Determine the (x, y) coordinate at the center of the cell enclosing the given text.  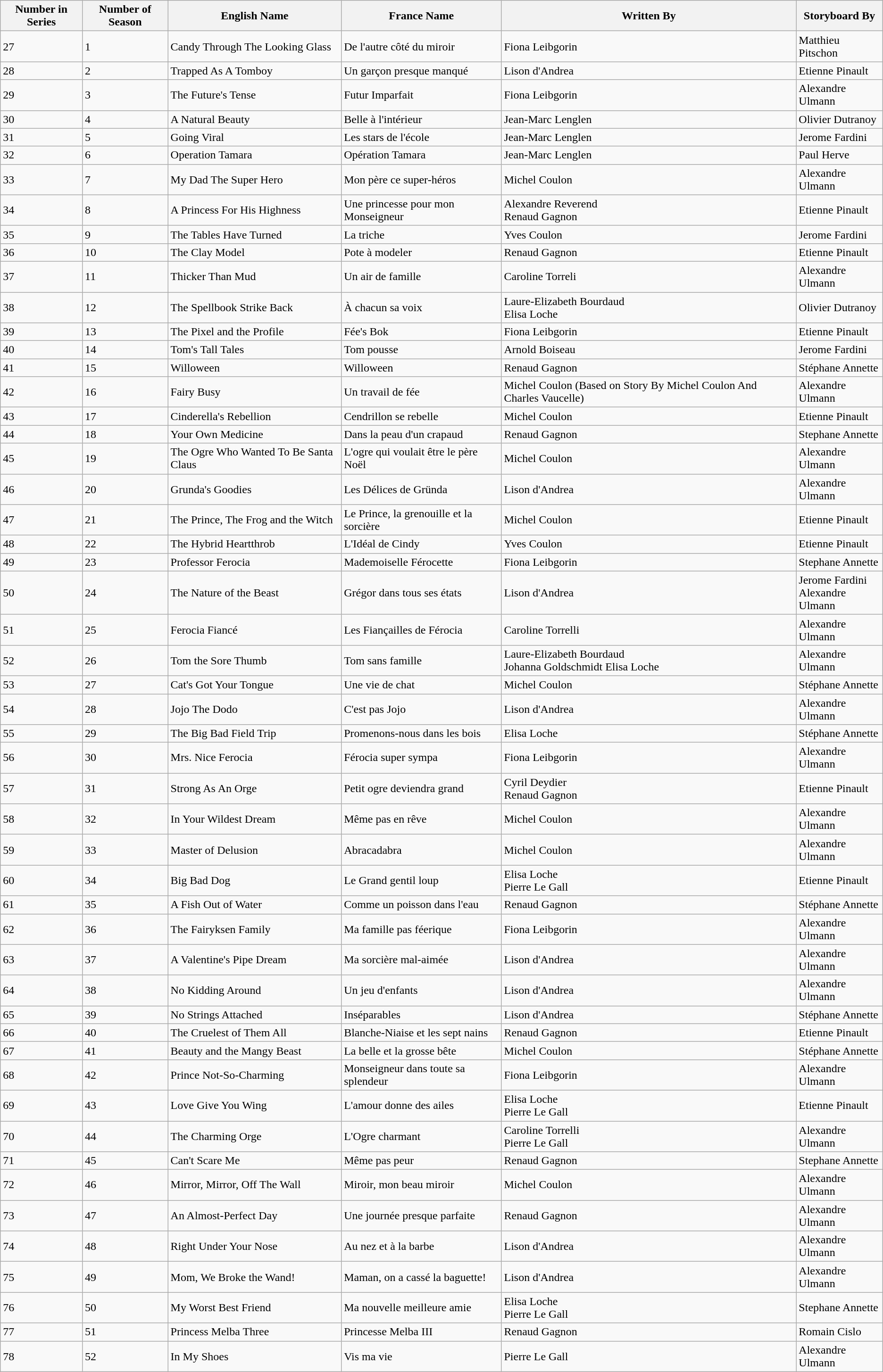
26 (125, 660)
Dans la peau d'un crapaud (422, 434)
69 (42, 1105)
The Tables Have Turned (255, 234)
Laure-Elizabeth BourdaudElisa Loche (649, 307)
The Cruelest of Them All (255, 1033)
The Fairyksen Family (255, 929)
59 (42, 850)
25 (125, 630)
Thicker Than Mud (255, 276)
A Fish Out of Water (255, 905)
Une vie de chat (422, 685)
65 (42, 1015)
Alexandre ReverendRenaud Gagnon (649, 210)
Candy Through The Looking Glass (255, 46)
10 (125, 252)
The Hybrid Heartthrob (255, 544)
In Your Wildest Dream (255, 819)
61 (42, 905)
19 (125, 458)
Arnold Boiseau (649, 350)
Maman, on a cassé la baguette! (422, 1277)
22 (125, 544)
75 (42, 1277)
8 (125, 210)
Right Under Your Nose (255, 1247)
15 (125, 368)
L'Ogre charmant (422, 1136)
Jojo The Dodo (255, 709)
Mirror, Mirror, Off The Wall (255, 1185)
The Ogre Who Wanted To Be Santa Claus (255, 458)
Written By (649, 16)
La triche (422, 234)
77 (42, 1332)
In My Shoes (255, 1356)
Fairy Busy (255, 392)
Grunda's Goodies (255, 489)
Caroline TorrelliPierre Le Gall (649, 1136)
16 (125, 392)
Beauty and the Mangy Beast (255, 1050)
73 (42, 1215)
Grégor dans tous ses états (422, 593)
74 (42, 1247)
Storyboard By (840, 16)
Strong As An Orge (255, 788)
C'est pas Jojo (422, 709)
Going Viral (255, 137)
Miroir, mon beau miroir (422, 1185)
Le Prince, la grenouille et la sorcière (422, 520)
The Pixel and the Profile (255, 332)
Elisa Loche (649, 734)
Number of Season (125, 16)
1 (125, 46)
Mademoiselle Férocette (422, 562)
9 (125, 234)
Master of Delusion (255, 850)
55 (42, 734)
De l'autre côté du miroir (422, 46)
Prince Not-So-Charming (255, 1075)
6 (125, 155)
17 (125, 416)
60 (42, 881)
14 (125, 350)
Même pas en rêve (422, 819)
L'Idéal de Cindy (422, 544)
Vis ma vie (422, 1356)
Mrs. Nice Ferocia (255, 758)
Cendrillon se rebelle (422, 416)
24 (125, 593)
Your Own Medicine (255, 434)
The Spellbook Strike Back (255, 307)
Petit ogre deviendra grand (422, 788)
Caroline Torreli (649, 276)
Monseigneur dans toute sa splendeur (422, 1075)
70 (42, 1136)
The Future's Tense (255, 95)
67 (42, 1050)
The Charming Orge (255, 1136)
Blanche-Niaise et les sept nains (422, 1033)
No Kidding Around (255, 990)
Mon père ce super-héros (422, 179)
A Princess For His Highness (255, 210)
Princesse Melba III (422, 1332)
Cinderella's Rebellion (255, 416)
54 (42, 709)
The Nature of the Beast (255, 593)
4 (125, 119)
Les Délices de Gründa (422, 489)
Cyril DeydierRenaud Gagnon (649, 788)
A Valentine's Pipe Dream (255, 960)
Une princesse pour mon Monseigneur (422, 210)
71 (42, 1161)
Ma sorcière mal-aimée (422, 960)
57 (42, 788)
Pierre Le Gall (649, 1356)
The Prince, The Frog and the Witch (255, 520)
Les Fiançailles de Férocia (422, 630)
Un air de famille (422, 276)
The Clay Model (255, 252)
Love Give You Wing (255, 1105)
English Name (255, 16)
Trapped As A Tomboy (255, 71)
L'ogre qui voulait être le père Noël (422, 458)
L'amour donne des ailes (422, 1105)
Abracadabra (422, 850)
Opération Tamara (422, 155)
Princess Melba Three (255, 1332)
63 (42, 960)
Un travail de fée (422, 392)
23 (125, 562)
Pote à modeler (422, 252)
64 (42, 990)
France Name (422, 16)
Mom, We Broke the Wand! (255, 1277)
Futur Imparfait (422, 95)
62 (42, 929)
Fée's Bok (422, 332)
13 (125, 332)
66 (42, 1033)
20 (125, 489)
Tom's Tall Tales (255, 350)
Big Bad Dog (255, 881)
Belle à l'intérieur (422, 119)
Un jeu d'enfants (422, 990)
53 (42, 685)
3 (125, 95)
À chacun sa voix (422, 307)
Même pas peur (422, 1161)
Paul Herve (840, 155)
Tom pousse (422, 350)
2 (125, 71)
My Worst Best Friend (255, 1308)
Inséparables (422, 1015)
Can't Scare Me (255, 1161)
Jerome FardiniAlexandre Ulmann (840, 593)
Matthieu Pitschon (840, 46)
Comme un poisson dans l'eau (422, 905)
Michel Coulon (Based on Story By Michel Coulon And Charles Vaucelle) (649, 392)
Tom the Sore Thumb (255, 660)
Les stars de l'école (422, 137)
78 (42, 1356)
La belle et la grosse bête (422, 1050)
72 (42, 1185)
Laure-Elizabeth BourdaudJohanna Goldschmidt Elisa Loche (649, 660)
Number in Series (42, 16)
68 (42, 1075)
The Big Bad Field Trip (255, 734)
Promenons-nous dans les bois (422, 734)
7 (125, 179)
Au nez et à la barbe (422, 1247)
Un garçon presque manqué (422, 71)
Cat's Got Your Tongue (255, 685)
18 (125, 434)
58 (42, 819)
Tom sans famille (422, 660)
5 (125, 137)
Ma nouvelle meilleure amie (422, 1308)
Ma famille pas féerique (422, 929)
12 (125, 307)
11 (125, 276)
No Strings Attached (255, 1015)
A Natural Beauty (255, 119)
Férocia super sympa (422, 758)
Une journée presque parfaite (422, 1215)
Caroline Torrelli (649, 630)
Operation Tamara (255, 155)
76 (42, 1308)
56 (42, 758)
My Dad The Super Hero (255, 179)
21 (125, 520)
An Almost-Perfect Day (255, 1215)
Romain Cislo (840, 1332)
Le Grand gentil loup (422, 881)
Ferocia Fiancé (255, 630)
Professor Ferocia (255, 562)
